Identify which cell holds the provided text, then report its (X, Y) central coordinate. 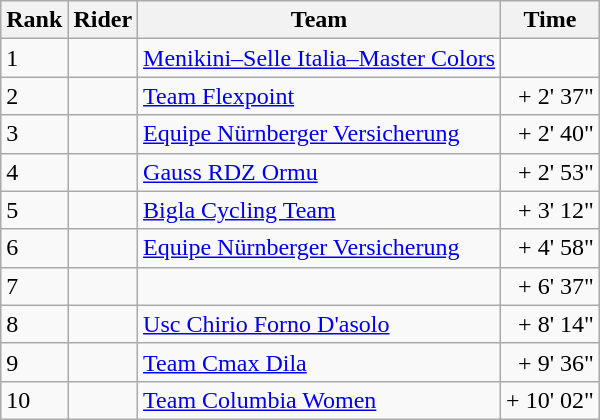
+ 2' 40" (550, 134)
Rank (34, 20)
6 (34, 248)
+ 9' 36" (550, 362)
4 (34, 172)
7 (34, 286)
3 (34, 134)
Team Cmax Dila (320, 362)
Rider (103, 20)
10 (34, 400)
+ 8' 14" (550, 324)
+ 10' 02" (550, 400)
Team Columbia Women (320, 400)
9 (34, 362)
Menikini–Selle Italia–Master Colors (320, 58)
8 (34, 324)
5 (34, 210)
Team (320, 20)
Gauss RDZ Ormu (320, 172)
Usc Chirio Forno D'asolo (320, 324)
+ 6' 37" (550, 286)
+ 2' 53" (550, 172)
Team Flexpoint (320, 96)
+ 4' 58" (550, 248)
1 (34, 58)
2 (34, 96)
+ 3' 12" (550, 210)
+ 2' 37" (550, 96)
Bigla Cycling Team (320, 210)
Time (550, 20)
